Find where the given text appears and provide that cell's center as [x, y] coordinate. 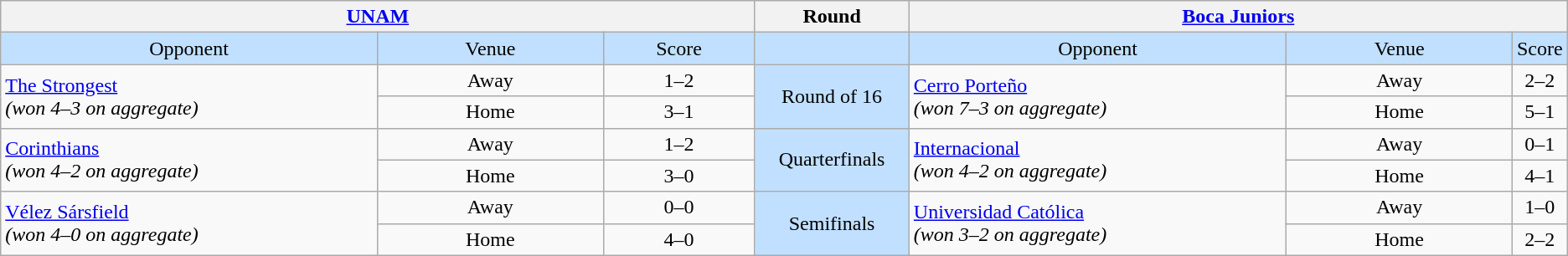
Semifinals [832, 223]
3–1 [678, 112]
Round [832, 17]
1–0 [1540, 207]
Cerro Porteño(won 7–3 on aggregate) [1097, 96]
The Strongest(won 4–3 on aggregate) [189, 96]
0–0 [678, 207]
UNAM [378, 17]
Round of 16 [832, 96]
Boca Juniors [1238, 17]
4–1 [1540, 176]
Universidad Católica(won 3–2 on aggregate) [1097, 223]
4–0 [678, 239]
3–0 [678, 176]
Corinthians(won 4–2 on aggregate) [189, 160]
5–1 [1540, 112]
0–1 [1540, 144]
Quarterfinals [832, 160]
Internacional(won 4–2 on aggregate) [1097, 160]
Vélez Sársfield(won 4–0 on aggregate) [189, 223]
